Detect which cell encompasses the target text, then output its (X, Y) center coordinate. 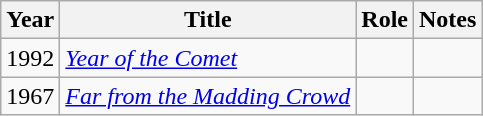
Role (385, 20)
Year (30, 20)
Far from the Madding Crowd (208, 96)
1992 (30, 58)
Notes (448, 20)
Year of the Comet (208, 58)
1967 (30, 96)
Title (208, 20)
